Find where the given text appears and provide that cell's center as [X, Y] coordinate. 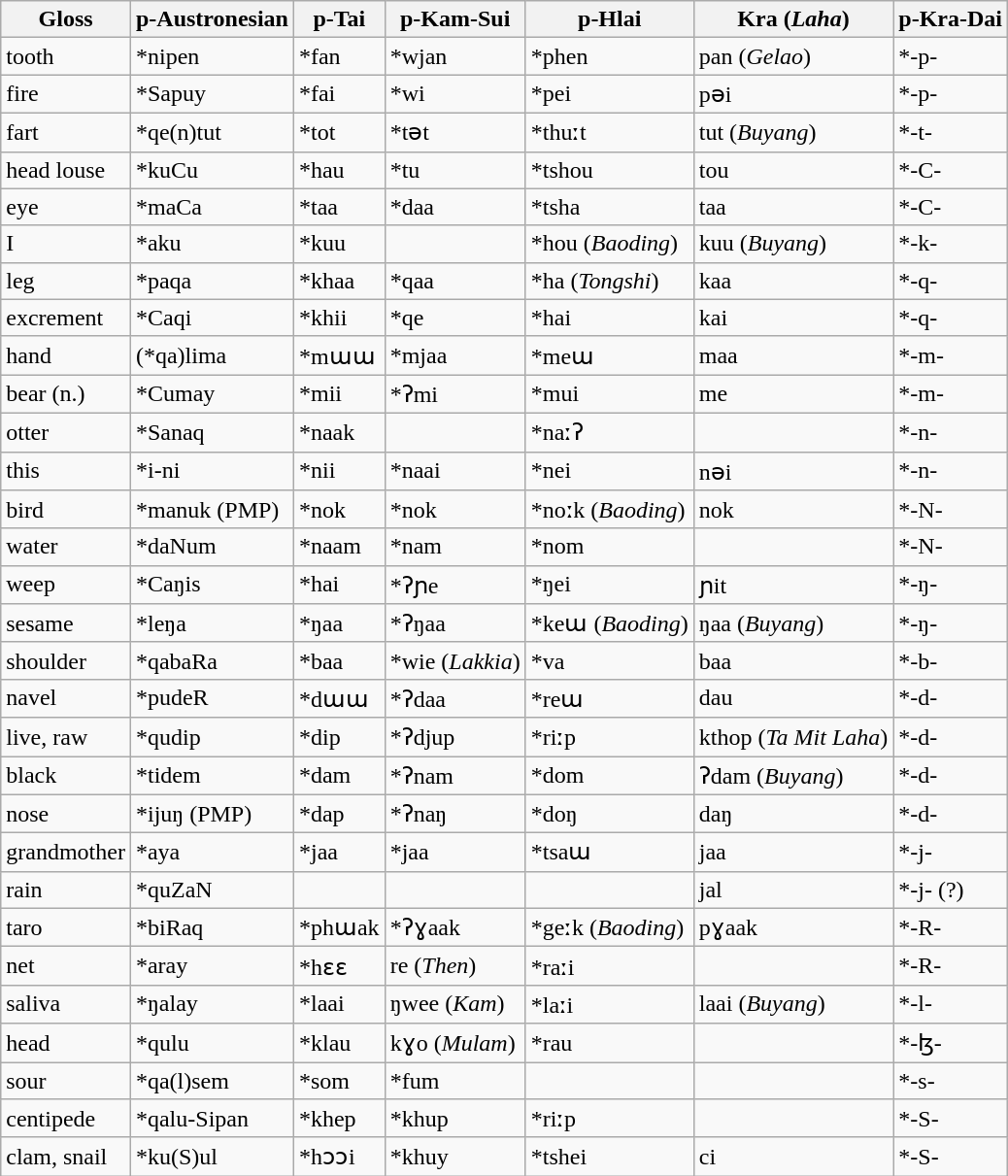
*reɯ [610, 698]
weep [66, 585]
*aya [212, 853]
*ijuŋ (PMP) [212, 814]
tooth [66, 56]
*khaa [339, 281]
tut (Buyang) [793, 132]
*doŋ [610, 814]
*naak [339, 432]
pəi [793, 94]
rain [66, 890]
*ku(S)ul [212, 1157]
*mɯɯ [339, 355]
daŋ [793, 814]
*naːʔ [610, 432]
*va [610, 660]
*laːi [610, 1004]
kaa [793, 281]
*thuːt [610, 132]
this [66, 471]
*kuCu [212, 170]
*taa [339, 207]
*leŋa [212, 623]
*som [339, 1081]
ʔdam (Buyang) [793, 775]
*ŋaa [339, 623]
kɣo (Mulam) [454, 1043]
p-Tai [339, 19]
*geːk (Baoding) [610, 927]
*-s- [951, 1081]
*ʔnam [454, 775]
*ʔŋaa [454, 623]
*tshei [610, 1157]
*aray [212, 966]
*hɔɔi [339, 1157]
p-Hlai [610, 19]
*naai [454, 471]
saliva [66, 1004]
*biRaq [212, 927]
*-t- [951, 132]
*qaa [454, 281]
*-j- [951, 853]
*mii [339, 394]
*laai [339, 1004]
*dam [339, 775]
shoulder [66, 660]
*tidem [212, 775]
p-Austronesian [212, 19]
*phen [610, 56]
*qe(n)tut [212, 132]
*Caŋis [212, 585]
*qe [454, 318]
*keɯ (Baoding) [610, 623]
*khuy [454, 1157]
me [793, 394]
leg [66, 281]
*dip [339, 737]
*dɯɯ [339, 698]
excrement [66, 318]
*dap [339, 814]
*phɯak [339, 927]
bear (n.) [66, 394]
pɣaak [793, 927]
maa [793, 355]
*aku [212, 244]
*qa(l)sem [212, 1081]
*klau [339, 1043]
*-ɮ- [951, 1043]
black [66, 775]
*baa [339, 660]
*raːi [610, 966]
eye [66, 207]
water [66, 547]
live, raw [66, 737]
*nipen [212, 56]
*ʔdjup [454, 737]
otter [66, 432]
*nii [339, 471]
*ŋei [610, 585]
bird [66, 510]
ŋaa (Buyang) [793, 623]
*Sapuy [212, 94]
*-k- [951, 244]
tou [793, 170]
*hɛɛ [339, 966]
*mjaa [454, 355]
taro [66, 927]
*wi [454, 94]
Gloss [66, 19]
*-l- [951, 1004]
head [66, 1043]
*ʔdaa [454, 698]
ci [793, 1157]
*nom [610, 547]
*ha (Tongshi) [610, 281]
*daa [454, 207]
*pei [610, 94]
*qalu-Sipan [212, 1119]
clam, snail [66, 1157]
*i-ni [212, 471]
*tshou [610, 170]
*Sanaq [212, 432]
*qudip [212, 737]
hand [66, 355]
*tsaɯ [610, 853]
*hau [339, 170]
laai (Buyang) [793, 1004]
*Caqi [212, 318]
Kra (Laha) [793, 19]
*dom [610, 775]
*tət [454, 132]
*ʔɲe [454, 585]
*wjan [454, 56]
jaa [793, 853]
sour [66, 1081]
*ʔɣaak [454, 927]
*-j- (?) [951, 890]
net [66, 966]
*manuk (PMP) [212, 510]
navel [66, 698]
*hou (Baoding) [610, 244]
nok [793, 510]
kthop (Ta Mit Laha) [793, 737]
fire [66, 94]
*khep [339, 1119]
*tot [339, 132]
*khup [454, 1119]
taa [793, 207]
*-b- [951, 660]
*fai [339, 94]
nose [66, 814]
nəi [793, 471]
*ŋalay [212, 1004]
*kuu [339, 244]
jal [793, 890]
*khii [339, 318]
*mui [610, 394]
*rau [610, 1043]
p-Kam-Sui [454, 19]
*nam [454, 547]
baa [793, 660]
ŋwee (Kam) [454, 1004]
*Cumay [212, 394]
*fum [454, 1081]
*qabaRa [212, 660]
*meɯ [610, 355]
*maCa [212, 207]
*tsha [610, 207]
*wie (Lakkia) [454, 660]
*ʔmi [454, 394]
grandmother [66, 853]
re (Then) [454, 966]
sesame [66, 623]
*ʔnaŋ [454, 814]
*naam [339, 547]
*pudeR [212, 698]
ɲit [793, 585]
kuu (Buyang) [793, 244]
*fan [339, 56]
*tu [454, 170]
kai [793, 318]
I [66, 244]
*nei [610, 471]
pan (Gelao) [793, 56]
centipede [66, 1119]
*noːk (Baoding) [610, 510]
p-Kra-Dai [951, 19]
*qulu [212, 1043]
fart [66, 132]
*paqa [212, 281]
*daNum [212, 547]
*quZaN [212, 890]
(*qa)lima [212, 355]
head louse [66, 170]
dau [793, 698]
